Extract the (x, y) coordinate from the center of the cell holding the provided text.  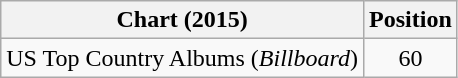
60 (411, 58)
US Top Country Albums (Billboard) (182, 58)
Position (411, 20)
Chart (2015) (182, 20)
